Provide the (X, Y) coordinate of the cell's center where the given text is located.  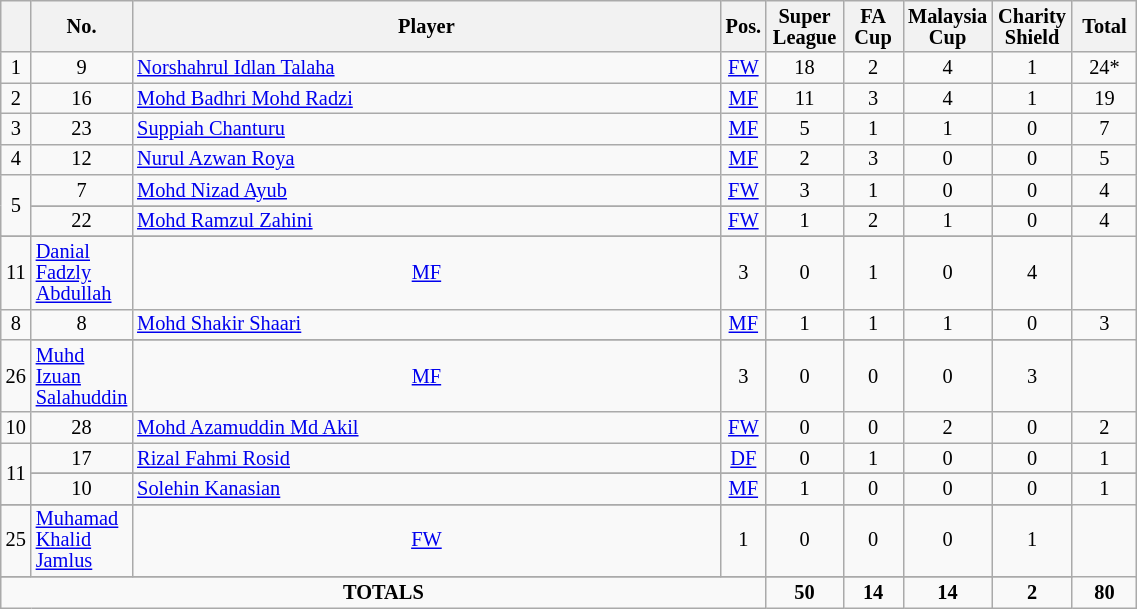
Mohd Ramzul Zahini (426, 220)
17 (82, 458)
9 (82, 68)
26 (16, 376)
Mohd Badhri Mohd Radzi (426, 98)
Charity Shield (1032, 26)
19 (1104, 98)
Pos. (744, 26)
Danial Fadzly Abdullah (82, 272)
Muhd Izuan Salahuddin (82, 376)
Rizal Fahmi Rosid (426, 458)
Solehin Kanasian (426, 488)
TOTALS (384, 592)
Super League (804, 26)
Mohd Azamuddin Md Akil (426, 428)
Total (1104, 26)
16 (82, 98)
22 (82, 220)
DF (744, 458)
FA Cup (873, 26)
28 (82, 428)
Muhamad Khalid Jamlus (82, 540)
Nurul Azwan Roya (426, 160)
25 (16, 540)
Suppiah Chanturu (426, 128)
Player (426, 26)
Malaysia Cup (948, 26)
Mohd Nizad Ayub (426, 190)
80 (1104, 592)
24* (1104, 68)
23 (82, 128)
18 (804, 68)
50 (804, 592)
Mohd Shakir Shaari (426, 324)
12 (82, 160)
No. (82, 26)
Norshahrul Idlan Talaha (426, 68)
